Determine the [x, y] coordinate at the center of the cell enclosing the given text.  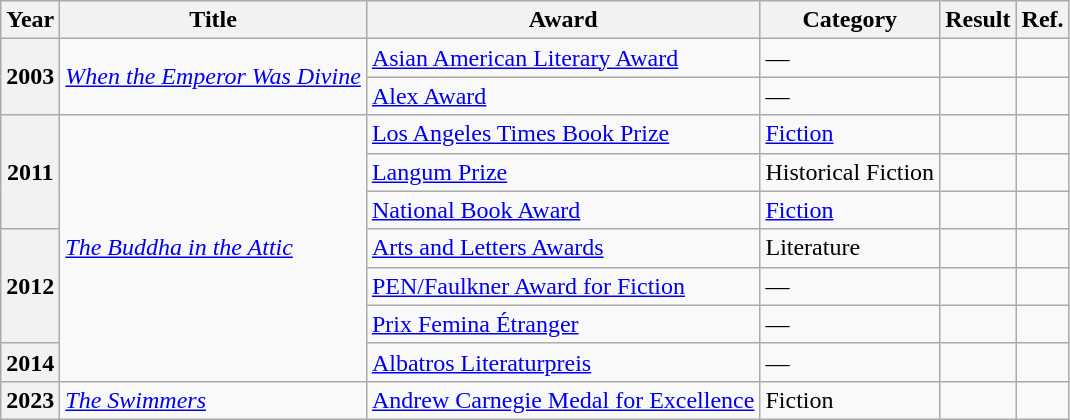
Result [978, 20]
Langum Prize [563, 172]
The Buddha in the Attic [214, 248]
Los Angeles Times Book Prize [563, 134]
When the Emperor Was Divine [214, 77]
2012 [30, 286]
Ref. [1042, 20]
Award [563, 20]
Title [214, 20]
Albatros Literaturpreis [563, 362]
Asian American Literary Award [563, 58]
2023 [30, 400]
Prix Femina Étranger [563, 324]
Andrew Carnegie Medal for Excellence [563, 400]
The Swimmers [214, 400]
PEN/Faulkner Award for Fiction [563, 286]
Literature [850, 248]
National Book Award [563, 210]
Year [30, 20]
Arts and Letters Awards [563, 248]
2003 [30, 77]
2011 [30, 172]
Category [850, 20]
Historical Fiction [850, 172]
2014 [30, 362]
Alex Award [563, 96]
